Scan for the cell matching the given text and deliver its (x, y) coordinate at center. 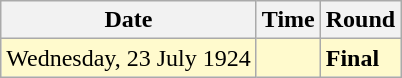
Time (288, 20)
Final (360, 58)
Date (129, 20)
Wednesday, 23 July 1924 (129, 58)
Round (360, 20)
